Determine the [x, y] coordinate at the center of the cell enclosing the given text.  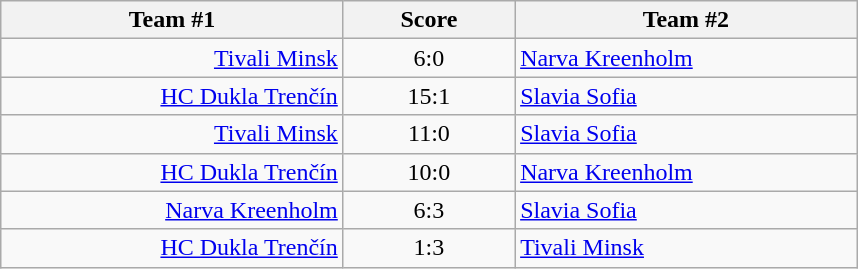
15:1 [428, 96]
6:3 [428, 210]
11:0 [428, 134]
Score [428, 20]
Team #2 [686, 20]
Team #1 [172, 20]
6:0 [428, 58]
10:0 [428, 172]
1:3 [428, 248]
